Detect which cell encompasses the target text, then output its (X, Y) center coordinate. 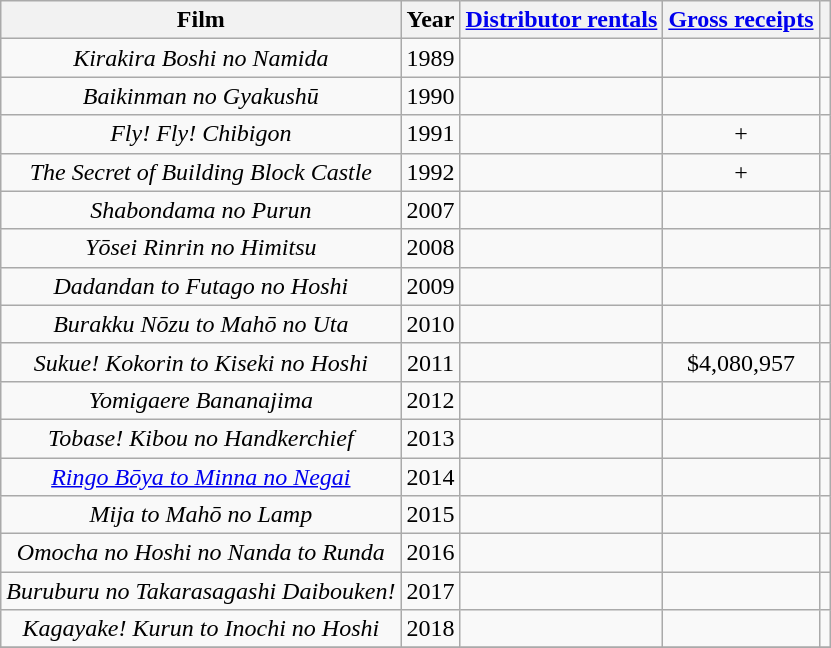
1991 (430, 134)
Tobase! Kibou no Handkerchief (201, 438)
Baikinman no Gyakushū (201, 96)
1992 (430, 172)
Omocha no Hoshi no Nanda to Runda (201, 553)
Film (201, 20)
2013 (430, 438)
Kirakira Boshi no Namida (201, 58)
Burakku Nōzu to Mahō no Uta (201, 324)
Mija to Mahō no Lamp (201, 515)
2008 (430, 248)
Dadandan to Futago no Hoshi (201, 286)
2009 (430, 286)
Distributor rentals (562, 20)
1989 (430, 58)
Gross receipts (741, 20)
Kagayake! Kurun to Inochi no Hoshi (201, 629)
Shabondama no Purun (201, 210)
The Secret of Building Block Castle (201, 172)
Yomigaere Bananajima (201, 400)
2012 (430, 400)
Ringo Bōya to Minna no Negai (201, 477)
2007 (430, 210)
Sukue! Kokorin to Kiseki no Hoshi (201, 362)
2017 (430, 591)
Buruburu no Takarasagashi Daibouken! (201, 591)
2016 (430, 553)
Yōsei Rinrin no Himitsu (201, 248)
2010 (430, 324)
Fly! Fly! Chibigon (201, 134)
$4,080,957 (741, 362)
Year (430, 20)
2015 (430, 515)
1990 (430, 96)
2014 (430, 477)
2011 (430, 362)
2018 (430, 629)
